Pinpoint the cell where the given text exists, returning its [X, Y] midpoint coordinate. 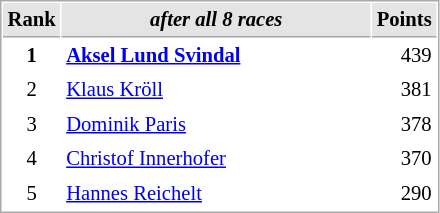
after all 8 races [216, 20]
381 [404, 90]
378 [404, 124]
Hannes Reichelt [216, 194]
4 [32, 158]
Dominik Paris [216, 124]
Christof Innerhofer [216, 158]
Klaus Kröll [216, 90]
2 [32, 90]
3 [32, 124]
5 [32, 194]
370 [404, 158]
290 [404, 194]
Points [404, 20]
Aksel Lund Svindal [216, 56]
1 [32, 56]
Rank [32, 20]
439 [404, 56]
